Extract the (X, Y) coordinate from the center of the cell holding the provided text.  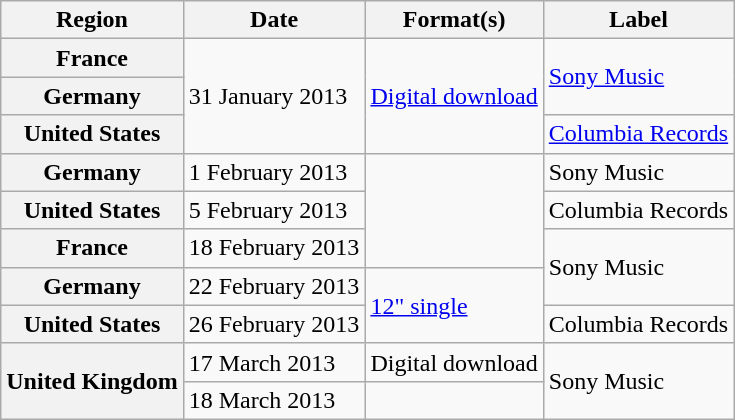
Label (638, 20)
22 February 2013 (274, 286)
Region (92, 20)
1 February 2013 (274, 172)
18 February 2013 (274, 248)
Format(s) (454, 20)
18 March 2013 (274, 400)
5 February 2013 (274, 210)
26 February 2013 (274, 324)
31 January 2013 (274, 96)
Date (274, 20)
17 March 2013 (274, 362)
12" single (454, 305)
United Kingdom (92, 381)
